Locate the cell with the specified text and output its (X, Y) center coordinate. 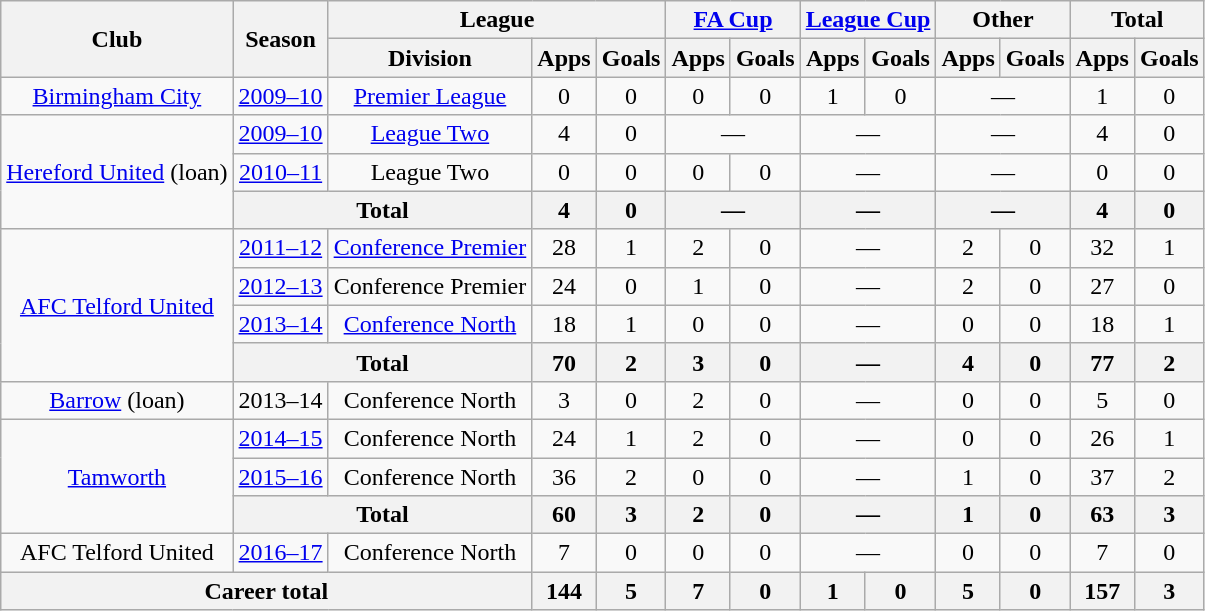
Birmingham City (117, 96)
Other (1003, 20)
2015–16 (280, 477)
2012–13 (280, 286)
2011–12 (280, 248)
Premier League (430, 96)
Club (117, 39)
League Cup (868, 20)
26 (1102, 438)
157 (1102, 591)
37 (1102, 477)
60 (564, 515)
Division (430, 58)
32 (1102, 248)
League (497, 20)
144 (564, 591)
2014–15 (280, 438)
Season (280, 39)
FA Cup (733, 20)
70 (564, 362)
77 (1102, 362)
Hereford United (loan) (117, 172)
2010–11 (280, 172)
28 (564, 248)
27 (1102, 286)
36 (564, 477)
63 (1102, 515)
Career total (266, 591)
Tamworth (117, 476)
2016–17 (280, 553)
Barrow (loan) (117, 400)
